Scan for the cell matching the given text and deliver its (x, y) coordinate at center. 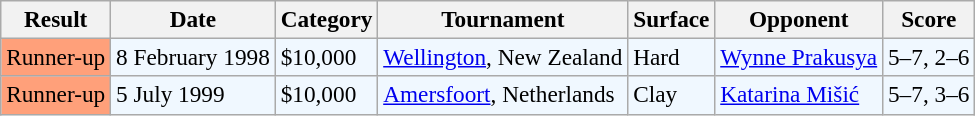
Result (56, 19)
Opponent (799, 19)
5–7, 2–6 (929, 57)
Tournament (503, 19)
Katarina Mišić (799, 95)
5 July 1999 (194, 95)
Surface (672, 19)
Category (326, 19)
Date (194, 19)
Score (929, 19)
8 February 1998 (194, 57)
Wellington, New Zealand (503, 57)
Hard (672, 57)
Wynne Prakusya (799, 57)
Amersfoort, Netherlands (503, 95)
Clay (672, 95)
5–7, 3–6 (929, 95)
